Identify which cell holds the provided text, then report its [x, y] central coordinate. 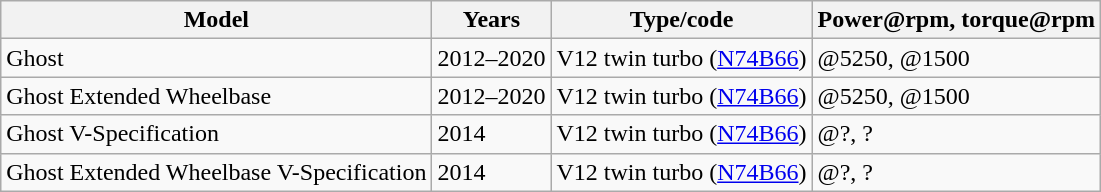
Power@rpm, torque@rpm [956, 20]
Ghost [216, 58]
Type/code [682, 20]
Ghost V-Specification [216, 134]
Model [216, 20]
Ghost Extended Wheelbase [216, 96]
Ghost Extended Wheelbase V-Specification [216, 172]
Years [492, 20]
